Output the [X, Y] coordinate of the center of the cell containing the given text.  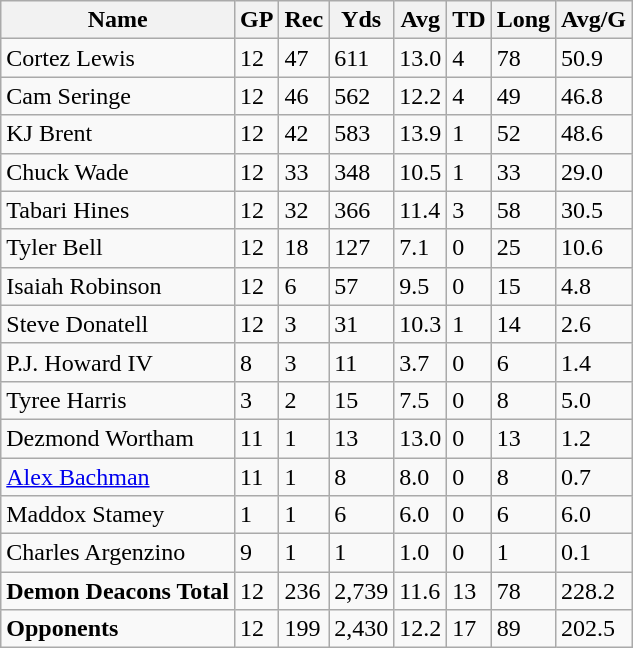
366 [362, 210]
KJ Brent [118, 134]
Steve Donatell [118, 324]
199 [304, 629]
TD [469, 20]
Tyler Bell [118, 248]
11.6 [420, 591]
47 [304, 58]
P.J. Howard IV [118, 362]
5.0 [594, 400]
Name [118, 20]
30.5 [594, 210]
49 [523, 96]
25 [523, 248]
583 [362, 134]
Avg/G [594, 20]
Cortez Lewis [118, 58]
Long [523, 20]
52 [523, 134]
58 [523, 210]
42 [304, 134]
611 [362, 58]
Avg [420, 20]
562 [362, 96]
89 [523, 629]
0.7 [594, 477]
Charles Argenzino [118, 553]
Tyree Harris [118, 400]
Chuck Wade [118, 172]
7.5 [420, 400]
2.6 [594, 324]
9.5 [420, 286]
Yds [362, 20]
228.2 [594, 591]
7.1 [420, 248]
GP [256, 20]
1.4 [594, 362]
Demon Deacons Total [118, 591]
14 [523, 324]
13.9 [420, 134]
4.8 [594, 286]
17 [469, 629]
2 [304, 400]
9 [256, 553]
2,739 [362, 591]
3.7 [420, 362]
Alex Bachman [118, 477]
46 [304, 96]
18 [304, 248]
50.9 [594, 58]
29.0 [594, 172]
10.3 [420, 324]
8.0 [420, 477]
236 [304, 591]
127 [362, 248]
Opponents [118, 629]
46.8 [594, 96]
57 [362, 286]
1.2 [594, 438]
202.5 [594, 629]
Maddox Stamey [118, 515]
31 [362, 324]
0.1 [594, 553]
Isaiah Robinson [118, 286]
10.6 [594, 248]
1.0 [420, 553]
11.4 [420, 210]
Rec [304, 20]
32 [304, 210]
Cam Seringe [118, 96]
10.5 [420, 172]
48.6 [594, 134]
Dezmond Wortham [118, 438]
Tabari Hines [118, 210]
2,430 [362, 629]
348 [362, 172]
